From the cell containing the given text, extract its center point as (x, y) coordinate. 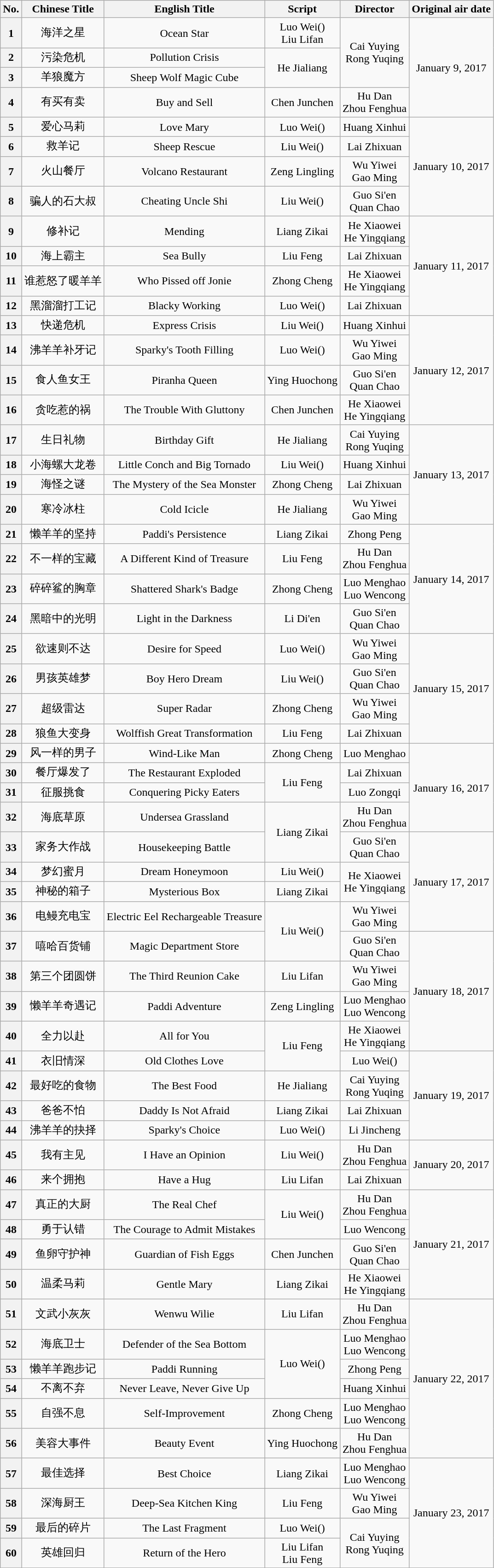
January 21, 2017 (451, 1245)
57 (11, 1474)
January 22, 2017 (451, 1379)
44 (11, 1131)
全力以赴 (63, 1036)
海上霸主 (63, 256)
January 15, 2017 (451, 688)
4 (11, 102)
男孩英雄梦 (63, 678)
自强不息 (63, 1414)
食人鱼女王 (63, 380)
20 (11, 509)
Luo Wencong (374, 1229)
Return of the Hero (184, 1553)
46 (11, 1180)
Super Radar (184, 709)
The Best Food (184, 1086)
有买有卖 (63, 102)
26 (11, 678)
生日礼物 (63, 440)
Dream Honeymoon (184, 872)
Have a Hug (184, 1180)
Mending (184, 231)
29 (11, 753)
嘻哈百货铺 (63, 946)
爱心马莉 (63, 127)
神秘的箱子 (63, 891)
我有主见 (63, 1155)
Old Clothes Love (184, 1061)
风一样的男子 (63, 753)
The Restaurant Exploded (184, 773)
37 (11, 946)
欲速则不达 (63, 649)
Li Di'en (302, 618)
梦幻蜜月 (63, 872)
Liu LifanLiu Feng (302, 1553)
海底卫士 (63, 1344)
真正的大厨 (63, 1204)
3 (11, 77)
59 (11, 1528)
Who Pissed off Jonie (184, 281)
51 (11, 1314)
Luo Zongqi (374, 793)
小海螺大龙卷 (63, 464)
The Third Reunion Cake (184, 976)
27 (11, 709)
Mysterious Box (184, 891)
餐厅爆发了 (63, 773)
羊狼魔方 (63, 77)
January 17, 2017 (451, 882)
Li Jincheng (374, 1131)
19 (11, 485)
33 (11, 847)
34 (11, 872)
英雄回归 (63, 1553)
Gentle Mary (184, 1284)
30 (11, 773)
14 (11, 350)
Paddi's Persistence (184, 534)
24 (11, 618)
56 (11, 1443)
Sparky's Tooth Filling (184, 350)
I Have an Opinion (184, 1155)
Deep-Sea Kitchen King (184, 1503)
Magic Department Store (184, 946)
Sheep Wolf Magic Cube (184, 77)
5 (11, 127)
47 (11, 1204)
39 (11, 1006)
January 20, 2017 (451, 1165)
15 (11, 380)
9 (11, 231)
17 (11, 440)
7 (11, 171)
32 (11, 817)
35 (11, 891)
The Last Fragment (184, 1528)
18 (11, 464)
38 (11, 976)
Blacky Working (184, 306)
Never Leave, Never Give Up (184, 1389)
Housekeeping Battle (184, 847)
Luo Wei()Liu Lifan (302, 33)
Paddi Running (184, 1369)
Light in the Darkness (184, 618)
最好吃的食物 (63, 1086)
第三个团圆饼 (63, 976)
Undersea Grassland (184, 817)
6 (11, 147)
Love Mary (184, 127)
21 (11, 534)
22 (11, 558)
沸羊羊补牙记 (63, 350)
救羊记 (63, 147)
海怪之谜 (63, 485)
The Trouble With Gluttony (184, 410)
A Different Kind of Treasure (184, 558)
Script (302, 9)
Sea Bully (184, 256)
Buy and Sell (184, 102)
深海厨王 (63, 1503)
The Real Chef (184, 1204)
58 (11, 1503)
Express Crisis (184, 325)
Guardian of Fish Eggs (184, 1254)
污染危机 (63, 58)
鱼卵守护神 (63, 1254)
寒冷冰柱 (63, 509)
Desire for Speed (184, 649)
25 (11, 649)
超级雷达 (63, 709)
不离不弃 (63, 1389)
54 (11, 1389)
Original air date (451, 9)
美容大事件 (63, 1443)
2 (11, 58)
Volcano Restaurant (184, 171)
Defender of the Sea Bottom (184, 1344)
Sheep Rescue (184, 147)
42 (11, 1086)
懒羊羊奇遇记 (63, 1006)
Cheating Uncle Shi (184, 201)
贪吃惹的祸 (63, 410)
43 (11, 1110)
快递危机 (63, 325)
40 (11, 1036)
火山餐厅 (63, 171)
谁惹怒了暖羊羊 (63, 281)
1 (11, 33)
13 (11, 325)
Boy Hero Dream (184, 678)
No. (11, 9)
60 (11, 1553)
Sparky's Choice (184, 1131)
16 (11, 410)
10 (11, 256)
52 (11, 1344)
January 23, 2017 (451, 1513)
黑暗中的光明 (63, 618)
Luo Menghao (374, 753)
Ocean Star (184, 33)
Cold Icicle (184, 509)
8 (11, 201)
49 (11, 1254)
修补记 (63, 231)
碎碎鲨的胸章 (63, 589)
January 12, 2017 (451, 370)
电鳗充电宝 (63, 916)
Wind-Like Man (184, 753)
Best Choice (184, 1474)
最后的碎片 (63, 1528)
36 (11, 916)
骗人的石大叔 (63, 201)
懒羊羊的坚持 (63, 534)
Piranha Queen (184, 380)
January 18, 2017 (451, 991)
23 (11, 589)
January 13, 2017 (451, 475)
最佳选择 (63, 1474)
Birthday Gift (184, 440)
征服挑食 (63, 793)
55 (11, 1414)
Shattered Shark's Badge (184, 589)
45 (11, 1155)
Pollution Crisis (184, 58)
The Courage to Admit Mistakes (184, 1229)
Electric Eel Rechargeable Treasure (184, 916)
衣旧情深 (63, 1061)
12 (11, 306)
不一样的宝藏 (63, 558)
Paddi Adventure (184, 1006)
50 (11, 1284)
Director (374, 9)
黑溜溜打工记 (63, 306)
28 (11, 734)
English Title (184, 9)
沸羊羊的抉择 (63, 1131)
Beauty Event (184, 1443)
爸爸不怕 (63, 1110)
January 9, 2017 (451, 67)
海底草原 (63, 817)
The Mystery of the Sea Monster (184, 485)
狼鱼大变身 (63, 734)
Daddy Is Not Afraid (184, 1110)
January 16, 2017 (451, 788)
Self-Improvement (184, 1414)
勇于认错 (63, 1229)
53 (11, 1369)
31 (11, 793)
懒羊羊跑步记 (63, 1369)
来个拥抱 (63, 1180)
Little Conch and Big Tornado (184, 464)
文武小灰灰 (63, 1314)
Wolffish Great Transformation (184, 734)
January 11, 2017 (451, 265)
January 14, 2017 (451, 579)
Wenwu Wilie (184, 1314)
48 (11, 1229)
Chinese Title (63, 9)
温柔马莉 (63, 1284)
All for You (184, 1036)
41 (11, 1061)
January 10, 2017 (451, 167)
January 19, 2017 (451, 1096)
海洋之星 (63, 33)
11 (11, 281)
家务大作战 (63, 847)
Conquering Picky Eaters (184, 793)
